Determine the [x, y] coordinate at the center of the cell enclosing the given text.  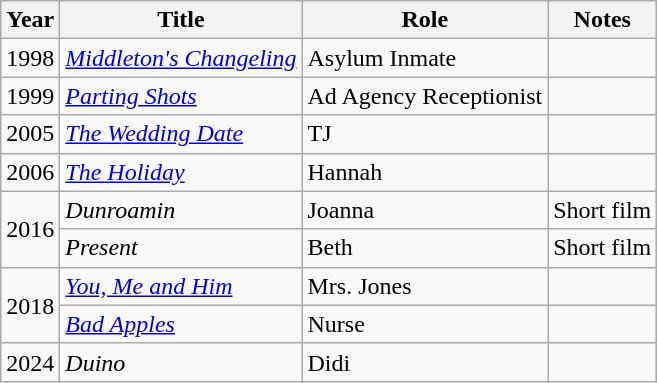
Role [425, 20]
2018 [30, 305]
Year [30, 20]
Beth [425, 248]
Parting Shots [181, 96]
Nurse [425, 324]
Ad Agency Receptionist [425, 96]
Middleton's Changeling [181, 58]
2024 [30, 362]
Notes [602, 20]
Mrs. Jones [425, 286]
2005 [30, 134]
Asylum Inmate [425, 58]
Bad Apples [181, 324]
Duino [181, 362]
Title [181, 20]
TJ [425, 134]
Present [181, 248]
Joanna [425, 210]
Dunroamin [181, 210]
You, Me and Him [181, 286]
Hannah [425, 172]
1999 [30, 96]
2006 [30, 172]
The Wedding Date [181, 134]
Didi [425, 362]
1998 [30, 58]
2016 [30, 229]
The Holiday [181, 172]
